Output the [X, Y] coordinate of the center of the cell containing the given text.  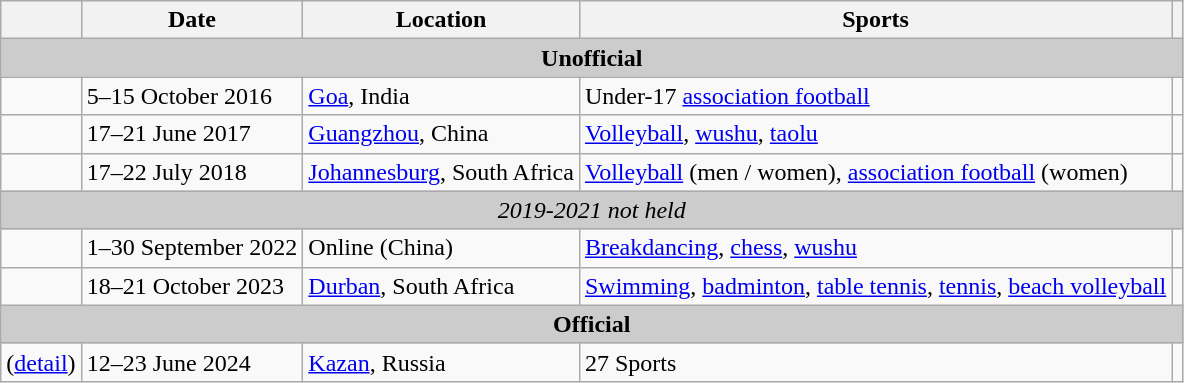
Volleyball, wushu, taolu [875, 134]
Date [192, 20]
(detail) [41, 362]
Volleyball (men / women), association football (women) [875, 172]
Johannesburg, South Africa [442, 172]
Official [592, 324]
Location [442, 20]
27 Sports [875, 362]
Kazan, Russia [442, 362]
5–15 October 2016 [192, 96]
Sports [875, 20]
Breakdancing, chess, wushu [875, 248]
Guangzhou, China [442, 134]
Swimming, badminton, table tennis, tennis, beach volleyball [875, 286]
Under-17 association football [875, 96]
Goa, India [442, 96]
17–22 July 2018 [192, 172]
17–21 June 2017 [192, 134]
18–21 October 2023 [192, 286]
1–30 September 2022 [192, 248]
2019-2021 not held [592, 210]
Unofficial [592, 58]
Online (China) [442, 248]
12–23 June 2024 [192, 362]
Durban, South Africa [442, 286]
